Pinpoint the cell where the given text exists, returning its (x, y) midpoint coordinate. 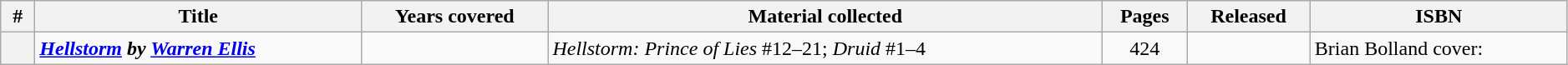
424 (1144, 48)
Pages (1144, 17)
Hellstorm: Prince of Lies #12–21; Druid #1–4 (825, 48)
ISBN (1439, 17)
Released (1248, 17)
Title (199, 17)
Hellstorm by Warren Ellis (199, 48)
Material collected (825, 17)
# (18, 17)
Brian Bolland cover: (1439, 48)
Years covered (454, 17)
